Scan for the cell matching the given text and deliver its (x, y) coordinate at center. 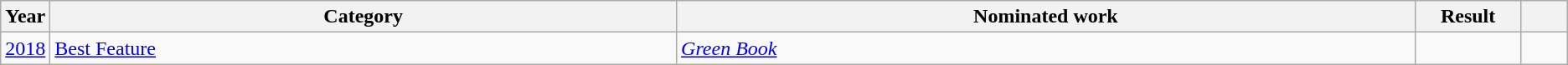
Nominated work (1046, 17)
2018 (25, 48)
Green Book (1046, 48)
Category (364, 17)
Result (1467, 17)
Year (25, 17)
Best Feature (364, 48)
